Search for the cell housing the specified text and yield its (X, Y) center coordinate. 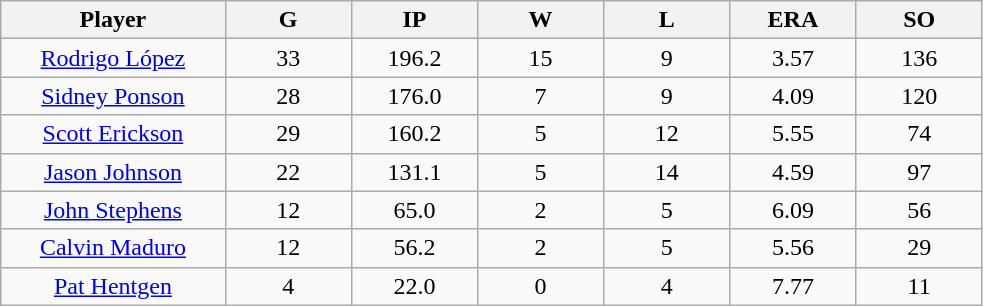
33 (288, 58)
4.09 (793, 96)
28 (288, 96)
14 (667, 172)
11 (919, 286)
56.2 (414, 248)
5.55 (793, 134)
IP (414, 20)
Sidney Ponson (113, 96)
ERA (793, 20)
Player (113, 20)
6.09 (793, 210)
3.57 (793, 58)
7 (540, 96)
Jason Johnson (113, 172)
Rodrigo López (113, 58)
160.2 (414, 134)
L (667, 20)
131.1 (414, 172)
136 (919, 58)
G (288, 20)
196.2 (414, 58)
22.0 (414, 286)
22 (288, 172)
Scott Erickson (113, 134)
7.77 (793, 286)
5.56 (793, 248)
Pat Hentgen (113, 286)
56 (919, 210)
15 (540, 58)
120 (919, 96)
74 (919, 134)
4.59 (793, 172)
SO (919, 20)
176.0 (414, 96)
Calvin Maduro (113, 248)
0 (540, 286)
John Stephens (113, 210)
97 (919, 172)
W (540, 20)
65.0 (414, 210)
